Determine the [X, Y] coordinate at the center of the cell enclosing the given text.  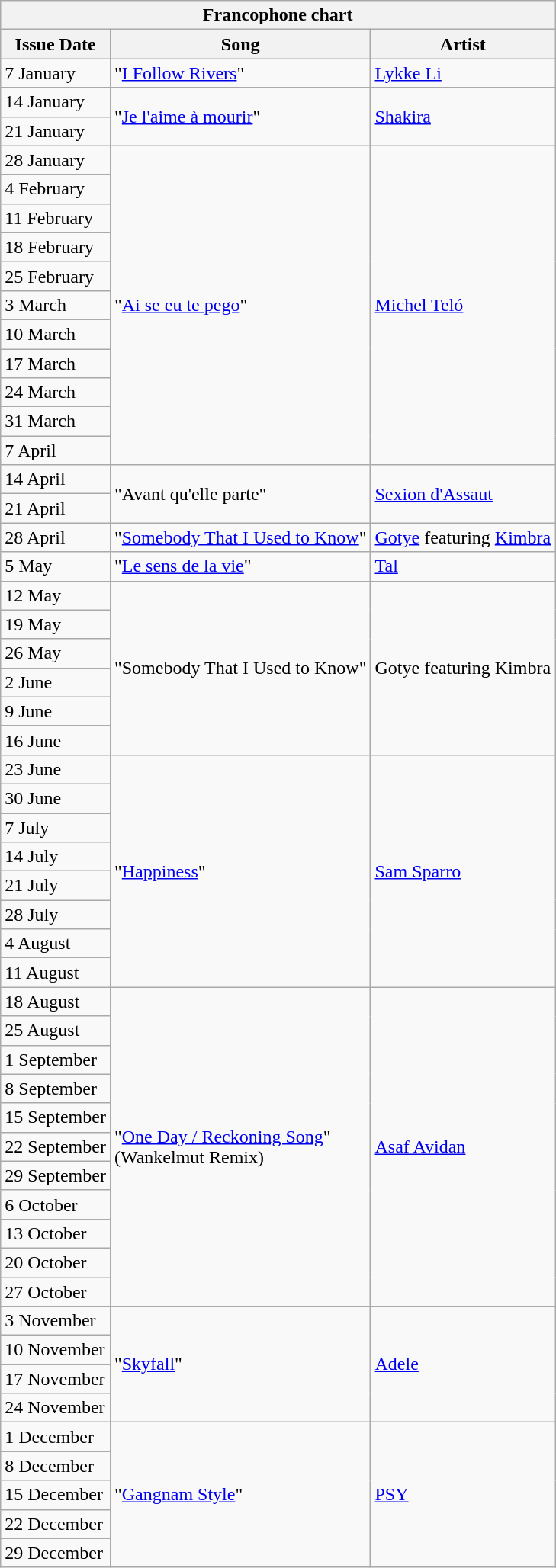
14 April [56, 479]
11 August [56, 973]
28 July [56, 915]
8 September [56, 1089]
1 December [56, 1437]
16 June [56, 740]
29 September [56, 1175]
Tal [463, 566]
"Ai se eu te pego" [240, 305]
8 December [56, 1466]
Issue Date [56, 44]
31 March [56, 422]
3 November [56, 1321]
"Je l'aime à mourir" [240, 117]
21 April [56, 508]
12 May [56, 595]
Lykke Li [463, 73]
7 July [56, 827]
18 February [56, 247]
7 January [56, 73]
10 November [56, 1350]
Francophone chart [278, 15]
Sam Sparro [463, 871]
10 March [56, 334]
23 June [56, 769]
5 May [56, 566]
"Happiness" [240, 871]
13 October [56, 1233]
"Gangnam Style" [240, 1495]
15 September [56, 1117]
29 December [56, 1553]
25 August [56, 1031]
PSY [463, 1495]
17 November [56, 1379]
"I Follow Rivers" [240, 73]
7 April [56, 451]
21 January [56, 131]
18 August [56, 1002]
Shakira [463, 117]
4 February [56, 189]
24 November [56, 1408]
30 June [56, 798]
15 December [56, 1495]
22 December [56, 1524]
22 September [56, 1146]
9 June [56, 711]
"Le sens de la vie" [240, 566]
21 July [56, 886]
20 October [56, 1262]
25 February [56, 276]
1 September [56, 1060]
27 October [56, 1292]
Artist [463, 44]
6 October [56, 1204]
14 July [56, 857]
24 March [56, 393]
17 March [56, 364]
14 January [56, 102]
"Skyfall" [240, 1364]
2 June [56, 682]
Asaf Avidan [463, 1146]
Song [240, 44]
3 March [56, 305]
28 April [56, 537]
"Avant qu'elle parte" [240, 494]
28 January [56, 160]
11 February [56, 218]
26 May [56, 653]
19 May [56, 624]
Michel Teló [463, 305]
Sexion d'Assaut [463, 494]
Adele [463, 1364]
"One Day / Reckoning Song" (Wankelmut Remix) [240, 1146]
4 August [56, 944]
